Provide the [x, y] coordinate of the cell's center where the given text is located.  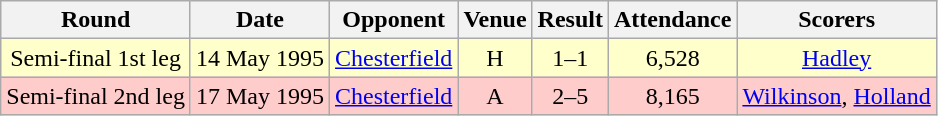
Attendance [672, 20]
6,528 [672, 58]
Result [570, 20]
Date [260, 20]
2–5 [570, 96]
8,165 [672, 96]
A [495, 96]
Wilkinson, Holland [836, 96]
Scorers [836, 20]
14 May 1995 [260, 58]
Hadley [836, 58]
Opponent [394, 20]
Semi-final 1st leg [96, 58]
Round [96, 20]
Venue [495, 20]
17 May 1995 [260, 96]
Semi-final 2nd leg [96, 96]
H [495, 58]
1–1 [570, 58]
